Pinpoint the cell where the given text exists, returning its [x, y] midpoint coordinate. 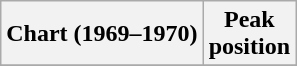
Chart (1969–1970) [102, 34]
Peakposition [249, 34]
